For the text-containing cell, return its midpoint in (X, Y) coordinate format. 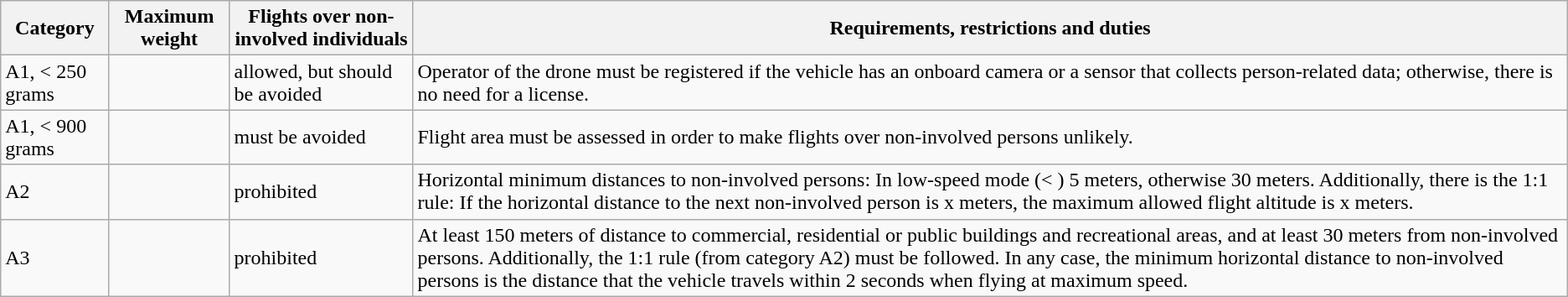
Maximum weight (169, 29)
Category (55, 29)
allowed, but should be avoided (322, 82)
A1, < 250 grams (55, 82)
Flight area must be assessed in order to make flights over non-involved persons unlikely. (990, 138)
A2 (55, 191)
must be avoided (322, 138)
Flights over non-involved individuals (322, 29)
A3 (55, 258)
A1, < 900 grams (55, 138)
Requirements, restrictions and duties (990, 29)
